Determine the (x, y) coordinate at the center of the cell enclosing the given text.  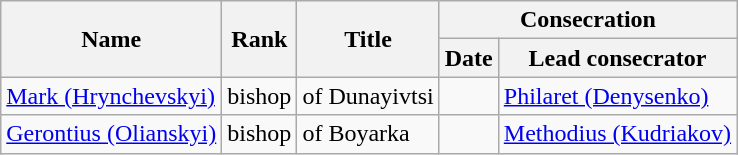
of Boyarka (368, 134)
Philaret (Denysenko) (617, 96)
Date (468, 58)
Name (112, 39)
Rank (260, 39)
Gerontius (Olianskyi) (112, 134)
Mark (Hrynchevskyi) (112, 96)
Consecration (588, 20)
Title (368, 39)
of Dunayivtsi (368, 96)
Methodius (Kudriakov) (617, 134)
Lead consecrator (617, 58)
